Detect which cell encompasses the target text, then output its (X, Y) center coordinate. 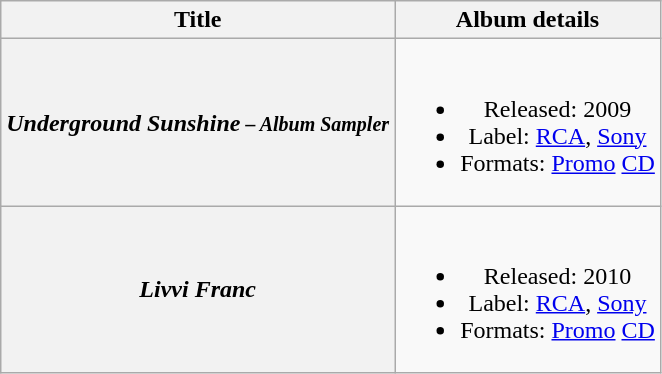
Underground Sunshine – Album Sampler (198, 122)
Released: 2010Label: RCA, SonyFormats: Promo CD (528, 290)
Livvi Franc (198, 290)
Released: 2009Label: RCA, SonyFormats: Promo CD (528, 122)
Album details (528, 20)
Title (198, 20)
